Locate the cell with the specified text and output its (X, Y) center coordinate. 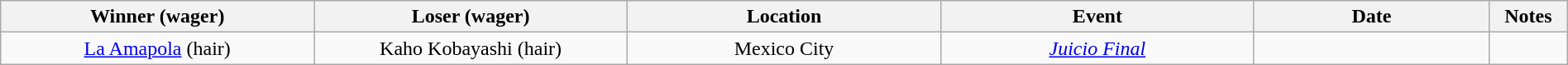
Kaho Kobayashi (hair) (471, 48)
Date (1371, 17)
Event (1097, 17)
Juicio Final (1097, 48)
Loser (wager) (471, 17)
Notes (1528, 17)
Location (784, 17)
Winner (wager) (157, 17)
Mexico City (784, 48)
La Amapola (hair) (157, 48)
